Output the (X, Y) coordinate of the center of the cell containing the given text.  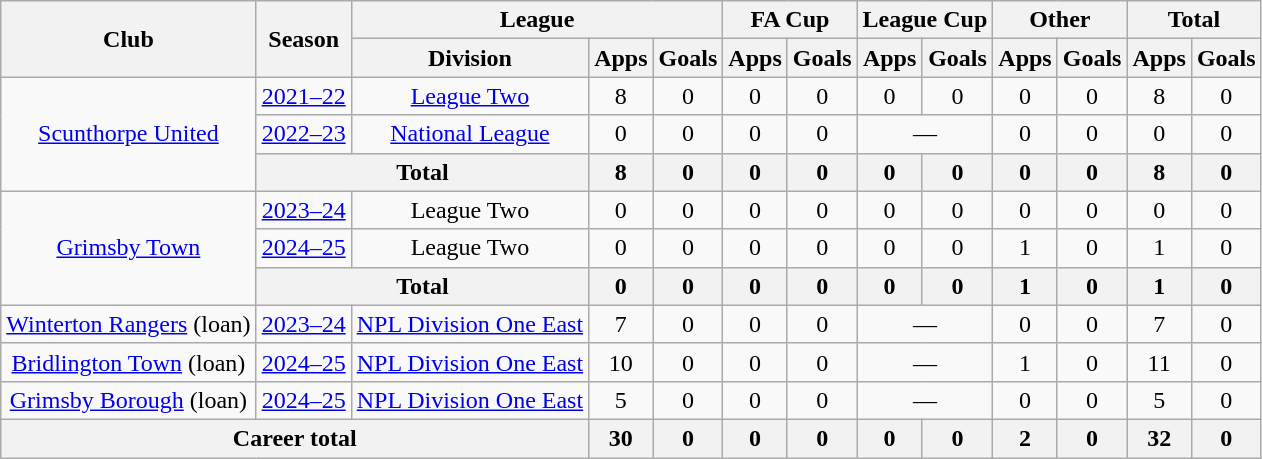
2 (1025, 438)
National League (470, 134)
Grimsby Borough (loan) (128, 400)
FA Cup (790, 20)
Career total (295, 438)
Other (1060, 20)
Grimsby Town (128, 248)
Division (470, 58)
Winterton Rangers (loan) (128, 324)
Scunthorpe United (128, 134)
30 (621, 438)
32 (1159, 438)
Bridlington Town (loan) (128, 362)
League (537, 20)
Club (128, 39)
League Cup (925, 20)
10 (621, 362)
Season (304, 39)
11 (1159, 362)
2022–23 (304, 134)
2021–22 (304, 96)
